Extract the (X, Y) coordinate from the center of the cell holding the provided text.  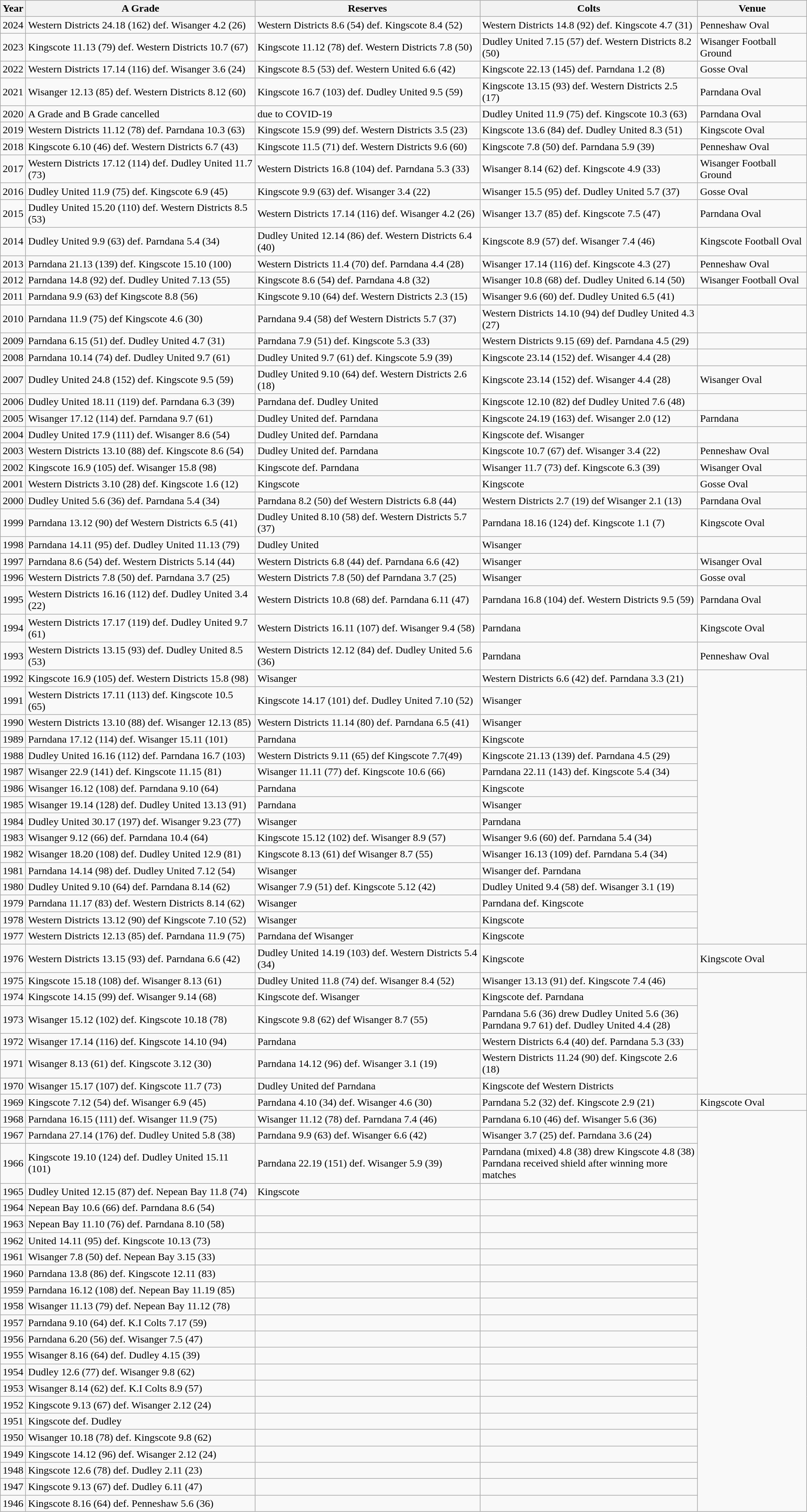
Dudley United 17.9 (111) def. Wisanger 8.6 (54) (141, 435)
A Grade (141, 9)
1953 (13, 1388)
1977 (13, 936)
Western Districts 13.15 (93) def. Dudley United 8.5 (53) (141, 656)
Dudley 12.6 (77) def. Wisanger 9.8 (62) (141, 1372)
Wisanger 15.17 (107) def. Kingscote 11.7 (73) (141, 1086)
Western Districts 11.14 (80) def. Parndana 6.5 (41) (367, 723)
Western Districts 14.10 (94) def Dudley United 4.3 (27) (589, 319)
1971 (13, 1063)
Western Districts 12.12 (84) def. Dudley United 5.6 (36) (367, 656)
Western Districts 6.4 (40) def. Parndana 5.3 (33) (589, 1041)
Kingscote 14.17 (101) def. Dudley United 7.10 (52) (367, 700)
Wisanger def. Parndana (589, 871)
Parndana 9.10 (64) def. K.I Colts 7.17 (59) (141, 1323)
Western Districts 2.7 (19) def Wisanger 2.1 (13) (589, 500)
2021 (13, 91)
1968 (13, 1119)
Wisanger 12.13 (85) def. Western Districts 8.12 (60) (141, 91)
Western Districts 16.8 (104) def. Parndana 5.3 (33) (367, 169)
1962 (13, 1241)
Parndana 11.17 (83) def. Western Districts 8.14 (62) (141, 903)
Dudley United 30.17 (197) def. Wisanger 9.23 (77) (141, 821)
1952 (13, 1405)
Western Districts 17.11 (113) def. Kingscote 10.5 (65) (141, 700)
1974 (13, 997)
2022 (13, 69)
Parndana def Wisanger (367, 936)
Western Districts 6.8 (44) def. Parndana 6.6 (42) (367, 561)
1961 (13, 1257)
Parndana def. Kingscote (589, 903)
Wisanger 17.14 (116) def. Kingscote 14.10 (94) (141, 1041)
Dudley United 12.15 (87) def. Nepean Bay 11.8 (74) (141, 1192)
Dudley United (367, 545)
Parndana def. Dudley United (367, 402)
Western Districts 6.6 (42) def. Parndana 3.3 (21) (589, 678)
Wisanger 11.12 (78) def. Parndana 7.4 (46) (367, 1119)
Wisanger 3.7 (25) def. Parndana 3.6 (24) (589, 1135)
2024 (13, 25)
Parndana 6.10 (46) def. Wisanger 5.6 (36) (589, 1119)
Western Districts 8.6 (54) def. Kingscote 8.4 (52) (367, 25)
Parndana 6.15 (51) def. Dudley United 4.7 (31) (141, 341)
Kingscote 8.16 (64) def. Penneshaw 5.6 (36) (141, 1503)
1992 (13, 678)
Western Districts 9.11 (65) def Kingscote 7.7(49) (367, 756)
Dudley United 7.15 (57) def. Western Districts 8.2 (50) (589, 47)
Kingscote 11.13 (79) def. Western Districts 10.7 (67) (141, 47)
Gosse oval (752, 578)
Parndana 9.9 (63) def Kingscote 8.8 (56) (141, 297)
Western Districts 7.8 (50) def Parndana 3.7 (25) (367, 578)
2023 (13, 47)
Dudley United 9.10 (64) def. Parndana 8.14 (62) (141, 887)
1954 (13, 1372)
Dudley United 5.6 (36) def. Parndana 5.4 (34) (141, 500)
1985 (13, 805)
2009 (13, 341)
Kingscote 14.15 (99) def. Wisanger 9.14 (68) (141, 997)
Wisanger 10.18 (78) def. Kingscote 9.8 (62) (141, 1437)
1984 (13, 821)
Colts (589, 9)
Kingscote 7.8 (50) def. Parndana 5.9 (39) (589, 147)
1976 (13, 958)
Western Districts 14.8 (92) def. Kingscote 4.7 (31) (589, 25)
1967 (13, 1135)
Kingscote 9.13 (67) def. Wisanger 2.12 (24) (141, 1405)
Kingscote 9.8 (62) def Wisanger 8.7 (55) (367, 1020)
Parndana 22.11 (143) def. Kingscote 5.4 (34) (589, 772)
2004 (13, 435)
Venue (752, 9)
1957 (13, 1323)
1973 (13, 1020)
Parndana 7.9 (51) def. Kingscote 5.3 (33) (367, 341)
Kingscote 16.9 (105) def. Wisanger 15.8 (98) (141, 467)
2010 (13, 319)
Parndana 13.12 (90) def Western Districts 6.5 (41) (141, 523)
Parndana 10.14 (74) def. Dudley United 9.7 (61) (141, 358)
Kingscote 12.6 (78) def. Dudley 2.11 (23) (141, 1471)
Parndana (mixed) 4.8 (38) drew Kingscote 4.8 (38)Parndana received shield after winning more matches (589, 1163)
Parndana 13.8 (86) def. Kingscote 12.11 (83) (141, 1274)
Western Districts 17.12 (114) def. Dudley United 11.7 (73) (141, 169)
Parndana 14.11 (95) def. Dudley United 11.13 (79) (141, 545)
Wisanger 8.16 (64) def. Dudley 4.15 (39) (141, 1355)
Parndana 14.14 (98) def. Dudley United 7.12 (54) (141, 871)
1978 (13, 920)
Parndana 16.15 (111) def. Wisanger 11.9 (75) (141, 1119)
2016 (13, 191)
Parndana 9.4 (58) def Western Districts 5.7 (37) (367, 319)
Dudley United 11.9 (75) def. Kingscote 10.3 (63) (589, 114)
Parndana 17.12 (114) def. Wisanger 15.11 (101) (141, 739)
Dudley United 11.8 (74) def. Wisanger 8.4 (52) (367, 981)
1981 (13, 871)
Kingscote 15.18 (108) def. Wisanger 8.13 (61) (141, 981)
A Grade and B Grade cancelled (141, 114)
Western Districts 9.15 (69) def. Parndana 4.5 (29) (589, 341)
Kingscote 12.10 (82) def Dudley United 7.6 (48) (589, 402)
Reserves (367, 9)
Parndana 14.12 (96) def. Wisanger 3.1 (19) (367, 1063)
Wisanger 16.13 (109) def. Parndana 5.4 (34) (589, 854)
Dudley United 8.10 (58) def. Western Districts 5.7 (37) (367, 523)
Parndana 5.6 (36) drew Dudley United 5.6 (36)Parndana 9.7 61) def. Dudley United 4.4 (28) (589, 1020)
1955 (13, 1355)
1993 (13, 656)
Dudley United 18.11 (119) def. Parndana 6.3 (39) (141, 402)
Wisanger 8.14 (62) def. Kingscote 4.9 (33) (589, 169)
2007 (13, 380)
Dudley United 16.16 (112) def. Parndana 16.7 (103) (141, 756)
1983 (13, 838)
Western Districts 13.15 (93) def. Parndana 6.6 (42) (141, 958)
Kingscote 8.13 (61) def Wisanger 8.7 (55) (367, 854)
1969 (13, 1102)
Kingscote 22.13 (145) def. Parndana 1.2 (8) (589, 69)
Dudley United def Parndana (367, 1086)
Kingscote 16.9 (105) def. Western Districts 15.8 (98) (141, 678)
1950 (13, 1437)
Dudley United 14.19 (103) def. Western Districts 5.4 (34) (367, 958)
Dudley United 15.20 (110) def. Western Districts 8.5 (53) (141, 213)
1987 (13, 772)
Parndana 22.19 (151) def. Wisanger 5.9 (39) (367, 1163)
Kingscote 13.6 (84) def. Dudley United 8.3 (51) (589, 130)
Dudley United 24.8 (152) def. Kingscote 9.5 (59) (141, 380)
1956 (13, 1339)
Wisanger 15.5 (95) def. Dudley United 5.7 (37) (589, 191)
Wisanger 10.8 (68) def. Dudley United 6.14 (50) (589, 280)
Wisanger 9.6 (60) def. Parndana 5.4 (34) (589, 838)
Parndana 18.16 (124) def. Kingscote 1.1 (7) (589, 523)
Parndana 11.9 (75) def Kingscote 4.6 (30) (141, 319)
Western Districts 11.4 (70) def. Parndana 4.4 (28) (367, 264)
Western Districts 7.8 (50) def. Parndana 3.7 (25) (141, 578)
Nepean Bay 10.6 (66) def. Parndana 8.6 (54) (141, 1208)
2014 (13, 242)
Kingscote def Western Districts (589, 1086)
1991 (13, 700)
Western Districts 12.13 (85) def. Parndana 11.9 (75) (141, 936)
1947 (13, 1487)
Western Districts 16.16 (112) def. Dudley United 3.4 (22) (141, 600)
2013 (13, 264)
Wisanger 9.12 (66) def. Parndana 10.4 (64) (141, 838)
1998 (13, 545)
2002 (13, 467)
2018 (13, 147)
2020 (13, 114)
1966 (13, 1163)
1948 (13, 1471)
2011 (13, 297)
Western Districts 17.14 (116) def. Wisanger 4.2 (26) (367, 213)
Dudley United 9.10 (64) def. Western Districts 2.6 (18) (367, 380)
Nepean Bay 11.10 (76) def. Parndana 8.10 (58) (141, 1224)
Kingscote Football Oval (752, 242)
1960 (13, 1274)
Kingscote 9.9 (63) def. Wisanger 3.4 (22) (367, 191)
1979 (13, 903)
Kingscote 9.13 (67) def. Dudley 6.11 (47) (141, 1487)
1972 (13, 1041)
Western Districts 17.14 (116) def. Wisanger 3.6 (24) (141, 69)
1951 (13, 1421)
Kingscote 14.12 (96) def. Wisanger 2.12 (24) (141, 1454)
Parndana 8.6 (54) def. Western Districts 5.14 (44) (141, 561)
Wisanger 18.20 (108) def. Dudley United 12.9 (81) (141, 854)
Wisanger 11.11 (77) def. Kingscote 10.6 (66) (367, 772)
1975 (13, 981)
2019 (13, 130)
Wisanger 13.13 (91) def. Kingscote 7.4 (46) (589, 981)
Kingscote 24.19 (163) def. Wisanger 2.0 (12) (589, 418)
2005 (13, 418)
Western Districts 10.8 (68) def. Parndana 6.11 (47) (367, 600)
2012 (13, 280)
1995 (13, 600)
Parndana 8.2 (50) def Western Districts 6.8 (44) (367, 500)
Kingscote 7.12 (54) def. Wisanger 6.9 (45) (141, 1102)
Parndana 4.10 (34) def. Wisanger 4.6 (30) (367, 1102)
2000 (13, 500)
1964 (13, 1208)
2003 (13, 451)
1986 (13, 788)
Wisanger 7.9 (51) def. Kingscote 5.12 (42) (367, 887)
Kingscote 21.13 (139) def. Parndana 4.5 (29) (589, 756)
Kingscote 15.9 (99) def. Western Districts 3.5 (23) (367, 130)
Wisanger 7.8 (50) def. Nepean Bay 3.15 (33) (141, 1257)
Parndana 16.8 (104) def. Western Districts 9.5 (59) (589, 600)
Western Districts 24.18 (162) def. Wisanger 4.2 (26) (141, 25)
Western Districts 13.10 (88) def. Kingscote 8.6 (54) (141, 451)
Wisanger 8.13 (61) def. Kingscote 3.12 (30) (141, 1063)
1982 (13, 854)
Wisanger 11.13 (79) def. Nepean Bay 11.12 (78) (141, 1306)
Wisanger 8.14 (62) def. K.I Colts 8.9 (57) (141, 1388)
Western Districts 3.10 (28) def. Kingscote 1.6 (12) (141, 484)
due to COVID-19 (367, 114)
Kingscote 8.5 (53) def. Western United 6.6 (42) (367, 69)
Western Districts 13.12 (90) def Kingscote 7.10 (52) (141, 920)
Kingscote 8.6 (54) def. Parndana 4.8 (32) (367, 280)
Dudley United 9.9 (63) def. Parndana 5.4 (34) (141, 242)
Kingscote 10.7 (67) def. Wisanger 3.4 (22) (589, 451)
Western Districts 13.10 (88) def. Wisanger 12.13 (85) (141, 723)
1988 (13, 756)
Parndana 9.9 (63) def. Wisanger 6.6 (42) (367, 1135)
Dudley United 12.14 (86) def. Western Districts 6.4 (40) (367, 242)
Kingscote 13.15 (93) def. Western Districts 2.5 (17) (589, 91)
1996 (13, 578)
Wisanger 17.12 (114) def. Parndana 9.7 (61) (141, 418)
Western Districts 16.11 (107) def. Wisanger 9.4 (58) (367, 628)
Dudley United 11.9 (75) def. Kingscote 6.9 (45) (141, 191)
1994 (13, 628)
United 14.11 (95) def. Kingscote 10.13 (73) (141, 1241)
1946 (13, 1503)
1980 (13, 887)
2008 (13, 358)
Wisanger 22.9 (141) def. Kingscote 11.15 (81) (141, 772)
Kingscote 6.10 (46) def. Western Districts 6.7 (43) (141, 147)
1963 (13, 1224)
Parndana 6.20 (56) def. Wisanger 7.5 (47) (141, 1339)
Year (13, 9)
Western Districts 11.24 (90) def. Kingscote 2.6 (18) (589, 1063)
1989 (13, 739)
1970 (13, 1086)
Parndana 27.14 (176) def. Dudley United 5.8 (38) (141, 1135)
1959 (13, 1290)
Wisanger 11.7 (73) def. Kingscote 6.3 (39) (589, 467)
Parndana 16.12 (108) def. Nepean Bay 11.19 (85) (141, 1290)
1999 (13, 523)
Parndana 21.13 (139) def. Kingscote 15.10 (100) (141, 264)
Kingscote 9.10 (64) def. Western Districts 2.3 (15) (367, 297)
Parndana 5.2 (32) def. Kingscote 2.9 (21) (589, 1102)
1958 (13, 1306)
Western Districts 11.12 (78) def. Parndana 10.3 (63) (141, 130)
Kingscote def. Dudley (141, 1421)
Western Districts 17.17 (119) def. Dudley United 9.7 (61) (141, 628)
1949 (13, 1454)
Kingscote 16.7 (103) def. Dudley United 9.5 (59) (367, 91)
Kingscote 19.10 (124) def. Dudley United 15.11 (101) (141, 1163)
2015 (13, 213)
Kingscote 8.9 (57) def. Wisanger 7.4 (46) (589, 242)
Wisanger 9.6 (60) def. Dudley United 6.5 (41) (589, 297)
Wisanger 13.7 (85) def. Kingscote 7.5 (47) (589, 213)
2006 (13, 402)
2017 (13, 169)
Wisanger 15.12 (102) def. Kingscote 10.18 (78) (141, 1020)
1997 (13, 561)
1965 (13, 1192)
Dudley United 9.4 (58) def. Wisanger 3.1 (19) (589, 887)
1990 (13, 723)
Dudley United 9.7 (61) def. Kingscote 5.9 (39) (367, 358)
Kingscote 11.5 (71) def. Western Districts 9.6 (60) (367, 147)
Wisanger 16.12 (108) def. Parndana 9.10 (64) (141, 788)
Wisanger 19.14 (128) def. Dudley United 13.13 (91) (141, 805)
Wisanger Football Oval (752, 280)
Wisanger 17.14 (116) def. Kingscote 4.3 (27) (589, 264)
Parndana 14.8 (92) def. Dudley United 7.13 (55) (141, 280)
Kingscote 11.12 (78) def. Western Districts 7.8 (50) (367, 47)
Kingscote 15.12 (102) def. Wisanger 8.9 (57) (367, 838)
2001 (13, 484)
